Locate the cell with the specified text and output its [X, Y] center coordinate. 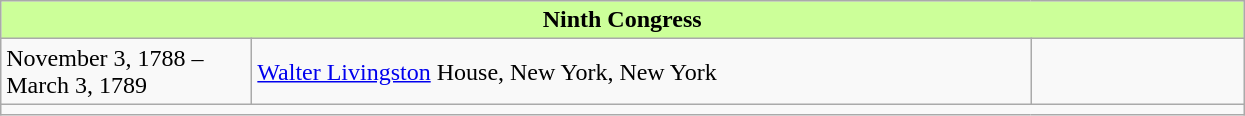
November 3, 1788 –March 3, 1789 [126, 72]
Walter Livingston House, New York, New York [642, 72]
Ninth Congress [622, 20]
